Extract the [X, Y] coordinate from the center of the cell holding the provided text.  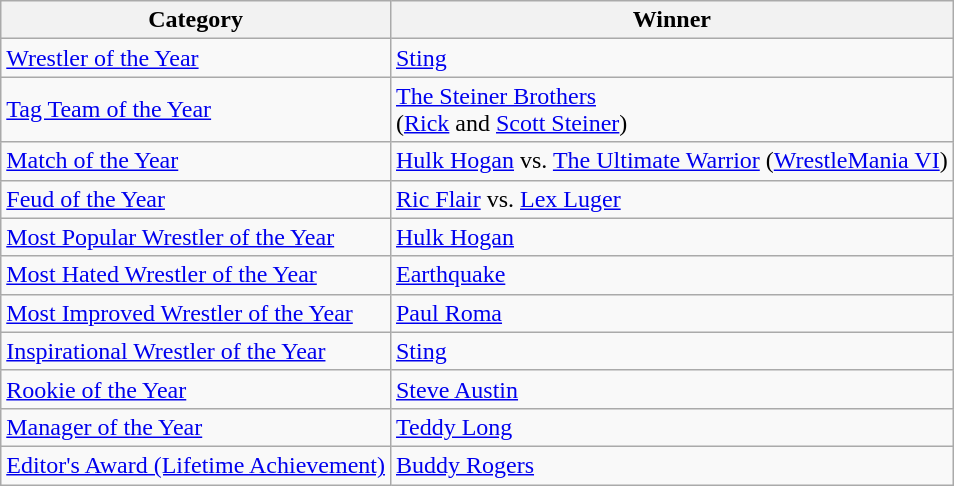
Rookie of the Year [196, 389]
Most Popular Wrestler of the Year [196, 237]
Teddy Long [672, 427]
Manager of the Year [196, 427]
Match of the Year [196, 161]
Hulk Hogan [672, 237]
Hulk Hogan vs. The Ultimate Warrior (WrestleMania VI) [672, 161]
Winner [672, 20]
Wrestler of the Year [196, 58]
Category [196, 20]
Most Improved Wrestler of the Year [196, 313]
Tag Team of the Year [196, 110]
Steve Austin [672, 389]
Ric Flair vs. Lex Luger [672, 199]
Most Hated Wrestler of the Year [196, 275]
Editor's Award (Lifetime Achievement) [196, 465]
Paul Roma [672, 313]
Inspirational Wrestler of the Year [196, 351]
Earthquake [672, 275]
Buddy Rogers [672, 465]
Feud of the Year [196, 199]
The Steiner Brothers(Rick and Scott Steiner) [672, 110]
